Detect which cell encompasses the target text, then output its (X, Y) center coordinate. 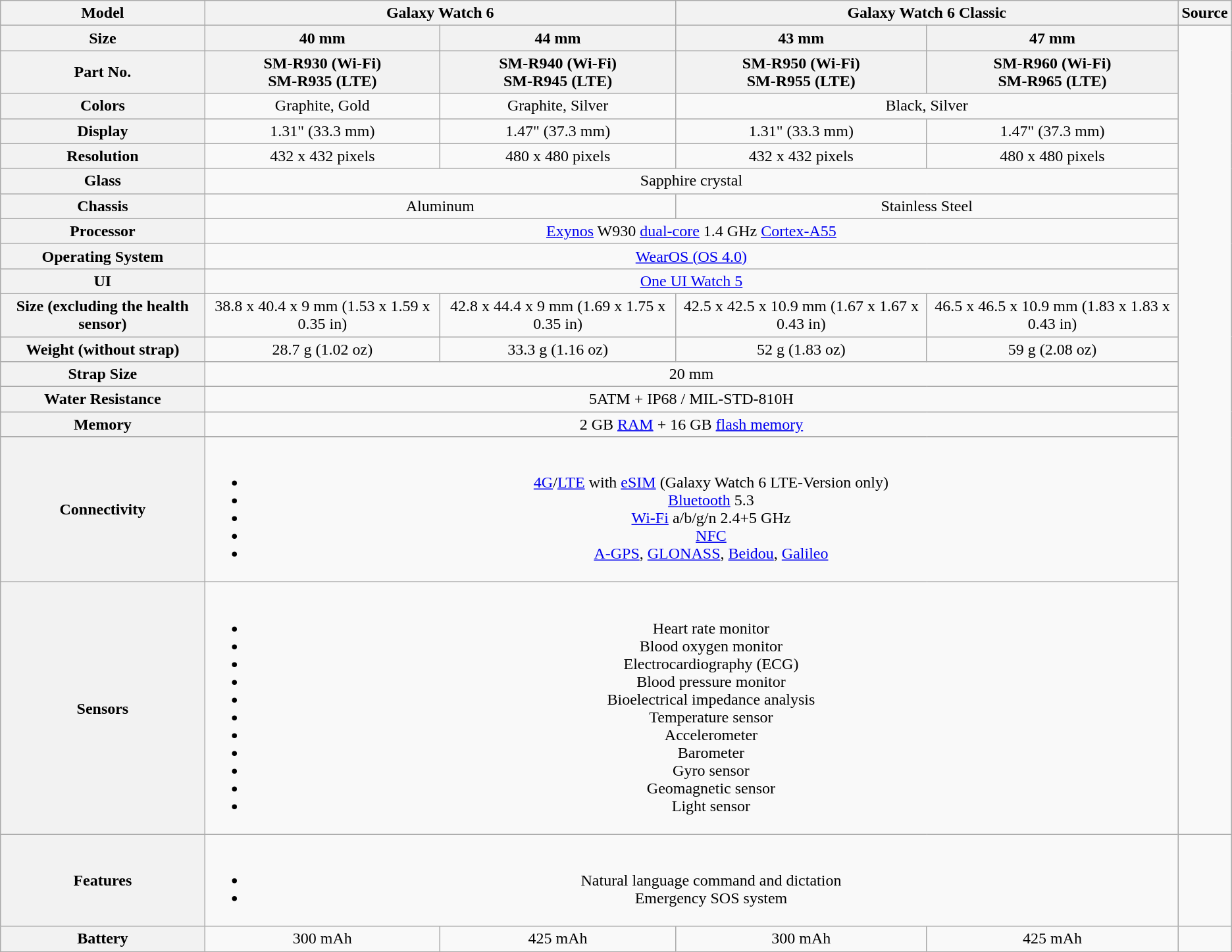
Chassis (103, 206)
Stainless Steel (927, 206)
Size (103, 38)
UI (103, 281)
47 mm (1052, 38)
Resolution (103, 156)
Exynos W930 dual-core 1.4 GHz Cortex-A55 (691, 231)
Part No. (103, 72)
Operating System (103, 256)
Galaxy Watch 6 Classic (927, 13)
WearOS (OS 4.0) (691, 256)
42.5 x 42.5 x 10.9 mm (1.67 x 1.67 x 0.43 in) (801, 314)
20 mm (691, 374)
One UI Watch 5 (691, 281)
Processor (103, 231)
Black, Silver (927, 106)
Model (103, 13)
33.3 g (1.16 oz) (558, 349)
52 g (1.83 oz) (801, 349)
Colors (103, 106)
4G/LTE with eSIM (Galaxy Watch 6 LTE-Version only)Bluetooth 5.3Wi-Fi a/b/g/n 2.4+5 GHzNFCA-GPS, GLONASS, Beidou, Galileo (691, 509)
46.5 x 46.5 x 10.9 mm (1.83 x 1.83 x 0.43 in) (1052, 314)
Display (103, 131)
Weight (without strap) (103, 349)
SM-R950 (Wi-Fi)SM-R955 (LTE) (801, 72)
43 mm (801, 38)
Features (103, 880)
Water Resistance (103, 399)
SM-R940 (Wi-Fi)SM-R945 (LTE) (558, 72)
Source (1204, 13)
38.8 x 40.4 x 9 mm (1.53 x 1.59 x 0.35 in) (322, 314)
42.8 x 44.4 x 9 mm (1.69 x 1.75 x 0.35 in) (558, 314)
SM-R960 (Wi-Fi)SM-R965 (LTE) (1052, 72)
Connectivity (103, 509)
Aluminum (440, 206)
Glass (103, 181)
Strap Size (103, 374)
Natural language command and dictationEmergency SOS system (691, 880)
Size (excluding the health sensor) (103, 314)
Galaxy Watch 6 (440, 13)
5ATM + IP68 / MIL-STD-810H (691, 399)
28.7 g (1.02 oz) (322, 349)
SM-R930 (Wi-Fi)SM-R935 (LTE) (322, 72)
Sensors (103, 708)
Graphite, Silver (558, 106)
40 mm (322, 38)
Sapphire crystal (691, 181)
Battery (103, 939)
2 GB RAM + 16 GB flash memory (691, 424)
44 mm (558, 38)
Memory (103, 424)
59 g (2.08 oz) (1052, 349)
Graphite, Gold (322, 106)
